Capture the cell that displays the provided text and extract its (X, Y) central coordinate. 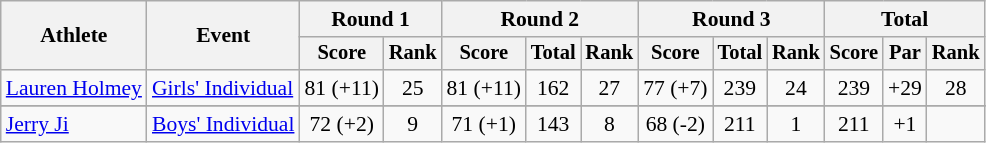
+29 (905, 88)
27 (609, 88)
Event (224, 36)
9 (413, 124)
25 (413, 88)
72 (+2) (341, 124)
Athlete (74, 36)
8 (609, 124)
68 (-2) (675, 124)
24 (796, 88)
71 (+1) (484, 124)
Boys' Individual (224, 124)
162 (554, 88)
Round 3 (732, 19)
143 (554, 124)
Jerry Ji (74, 124)
Par (905, 54)
28 (956, 88)
77 (+7) (675, 88)
Girls' Individual (224, 88)
Round 1 (370, 19)
+1 (905, 124)
1 (796, 124)
Round 2 (540, 19)
Lauren Holmey (74, 88)
